Identify which cell holds the provided text, then report its [X, Y] central coordinate. 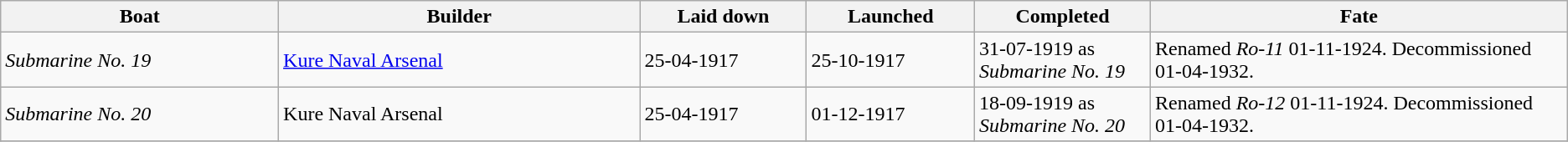
25-10-1917 [891, 60]
Renamed Ro-11 01-11-1924. Decommissioned 01-04-1932. [1359, 60]
Boat [140, 17]
Renamed Ro-12 01-11-1924. Decommissioned 01-04-1932. [1359, 114]
Fate [1359, 17]
Submarine No. 20 [140, 114]
18-09-1919 as Submarine No. 20 [1063, 114]
Completed [1063, 17]
31-07-1919 as Submarine No. 19 [1063, 60]
Launched [891, 17]
01-12-1917 [891, 114]
Submarine No. 19 [140, 60]
Builder [459, 17]
Laid down [724, 17]
